Find where the given text appears and provide that cell's center as [x, y] coordinate. 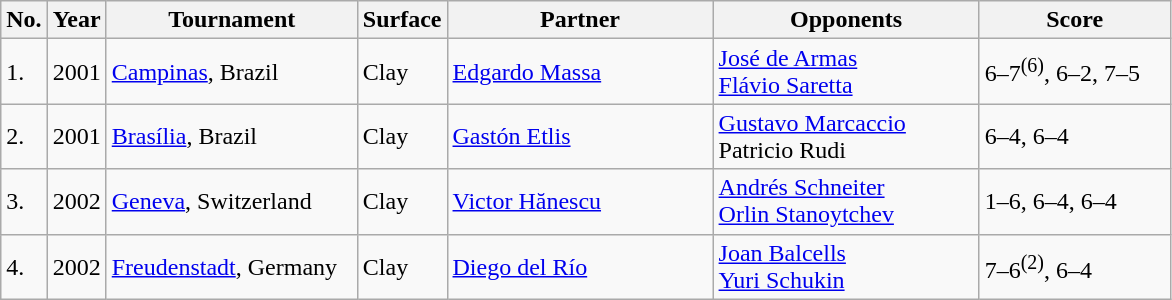
Joan Balcells Yuri Schukin [846, 266]
Campinas, Brazil [232, 72]
6–7(6), 6–2, 7–5 [1074, 72]
Year [76, 20]
Diego del Río [580, 266]
José de Armas Flávio Saretta [846, 72]
6–4, 6–4 [1074, 136]
Geneva, Switzerland [232, 202]
Edgardo Massa [580, 72]
2. [24, 136]
Opponents [846, 20]
Freudenstadt, Germany [232, 266]
Gastón Etlis [580, 136]
No. [24, 20]
Gustavo Marcaccio Patricio Rudi [846, 136]
4. [24, 266]
Victor Hănescu [580, 202]
Tournament [232, 20]
1–6, 6–4, 6–4 [1074, 202]
Brasília, Brazil [232, 136]
7–6(2), 6–4 [1074, 266]
1. [24, 72]
Partner [580, 20]
Andrés Schneiter Orlin Stanoytchev [846, 202]
Score [1074, 20]
Surface [402, 20]
3. [24, 202]
